Locate the cell with the specified text and output its [X, Y] center coordinate. 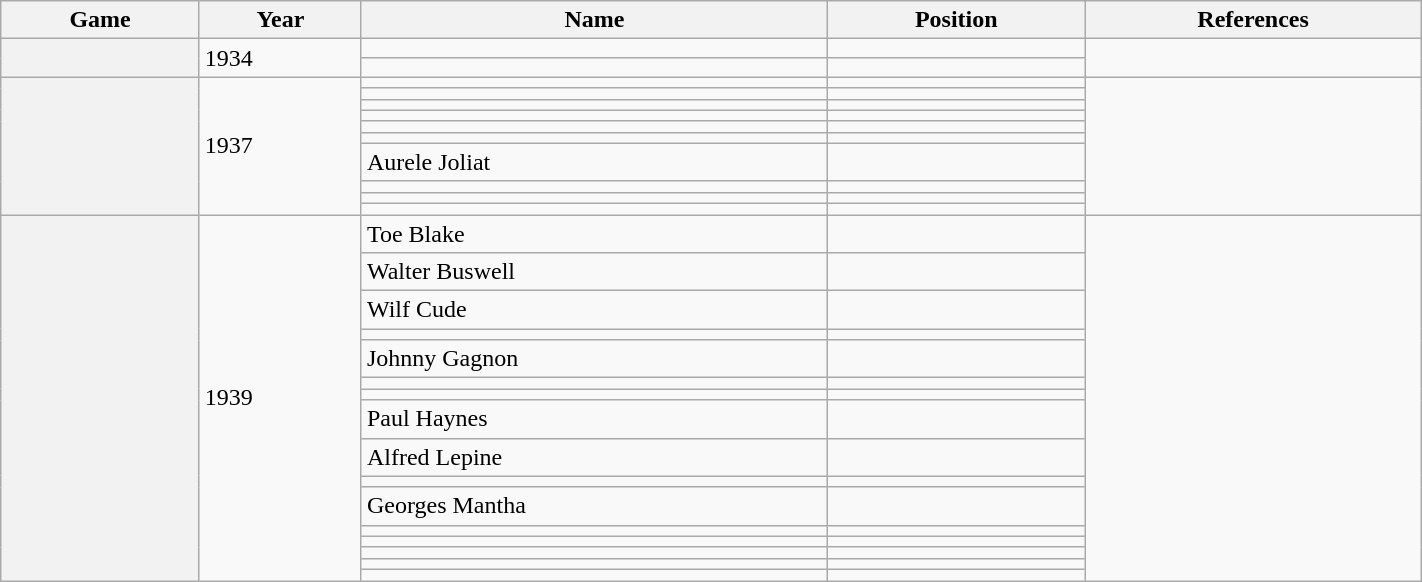
Alfred Lepine [594, 457]
Paul Haynes [594, 419]
Walter Buswell [594, 272]
1934 [280, 58]
Game [100, 20]
Wilf Cude [594, 310]
References [1253, 20]
Georges Mantha [594, 506]
Aurele Joliat [594, 162]
1939 [280, 397]
Position [956, 20]
1937 [280, 146]
Name [594, 20]
Toe Blake [594, 233]
Year [280, 20]
Johnny Gagnon [594, 359]
